Find where the given text appears and provide that cell's center as (X, Y) coordinate. 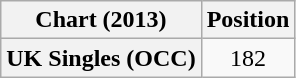
182 (248, 58)
Position (248, 20)
Chart (2013) (101, 20)
UK Singles (OCC) (101, 58)
